Scan for the cell matching the given text and deliver its [x, y] coordinate at center. 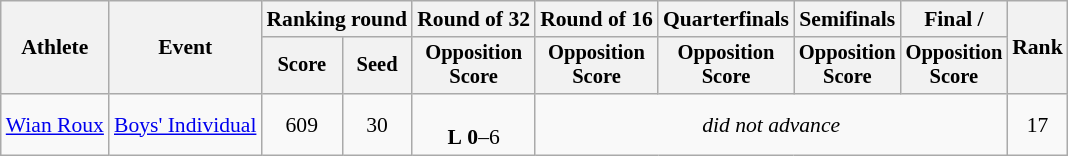
Quarterfinals [726, 19]
Rank [1038, 48]
Ranking round [336, 19]
Athlete [55, 48]
Score [302, 66]
Seed [377, 66]
Final / [954, 19]
L 0–6 [474, 124]
609 [302, 124]
Round of 32 [474, 19]
Boys' Individual [186, 124]
Wian Roux [55, 124]
did not advance [771, 124]
Event [186, 48]
17 [1038, 124]
30 [377, 124]
Round of 16 [596, 19]
Semifinals [848, 19]
